Find where the given text appears and provide that cell's center as [X, Y] coordinate. 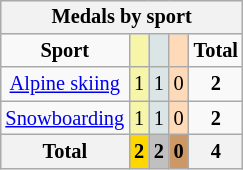
Snowboarding [64, 118]
Alpine skiing [64, 84]
Medals by sport [121, 17]
Sport [64, 51]
4 [216, 152]
